Output the (x, y) coordinate of the center of the cell containing the given text.  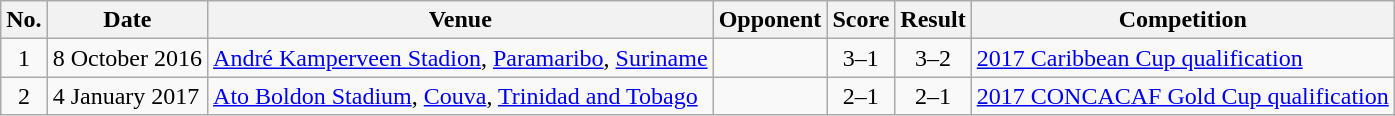
2017 Caribbean Cup qualification (1182, 58)
Result (933, 20)
3–1 (861, 58)
4 January 2017 (127, 96)
8 October 2016 (127, 58)
André Kamperveen Stadion, Paramaribo, Suriname (461, 58)
Competition (1182, 20)
2 (24, 96)
Score (861, 20)
Date (127, 20)
2017 CONCACAF Gold Cup qualification (1182, 96)
Opponent (770, 20)
3–2 (933, 58)
No. (24, 20)
Venue (461, 20)
Ato Boldon Stadium, Couva, Trinidad and Tobago (461, 96)
1 (24, 58)
